Output the (x, y) coordinate of the center of the cell containing the given text.  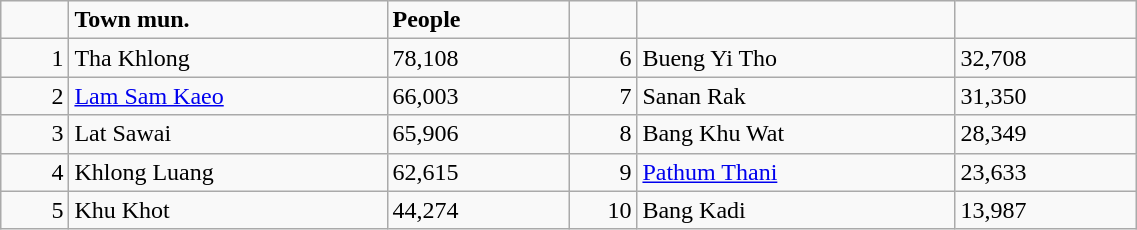
1 (35, 58)
Bueng Yi Tho (796, 58)
10 (603, 210)
Lam Sam Kaeo (228, 96)
7 (603, 96)
Khu Khot (228, 210)
23,633 (1046, 172)
6 (603, 58)
65,906 (478, 134)
Lat Sawai (228, 134)
78,108 (478, 58)
People (478, 20)
32,708 (1046, 58)
Town mun. (228, 20)
Tha Khlong (228, 58)
8 (603, 134)
3 (35, 134)
9 (603, 172)
66,003 (478, 96)
2 (35, 96)
Bang Kadi (796, 210)
62,615 (478, 172)
28,349 (1046, 134)
Pathum Thani (796, 172)
13,987 (1046, 210)
4 (35, 172)
Bang Khu Wat (796, 134)
Khlong Luang (228, 172)
Sanan Rak (796, 96)
31,350 (1046, 96)
44,274 (478, 210)
5 (35, 210)
